Output the [X, Y] coordinate of the center of the cell containing the given text.  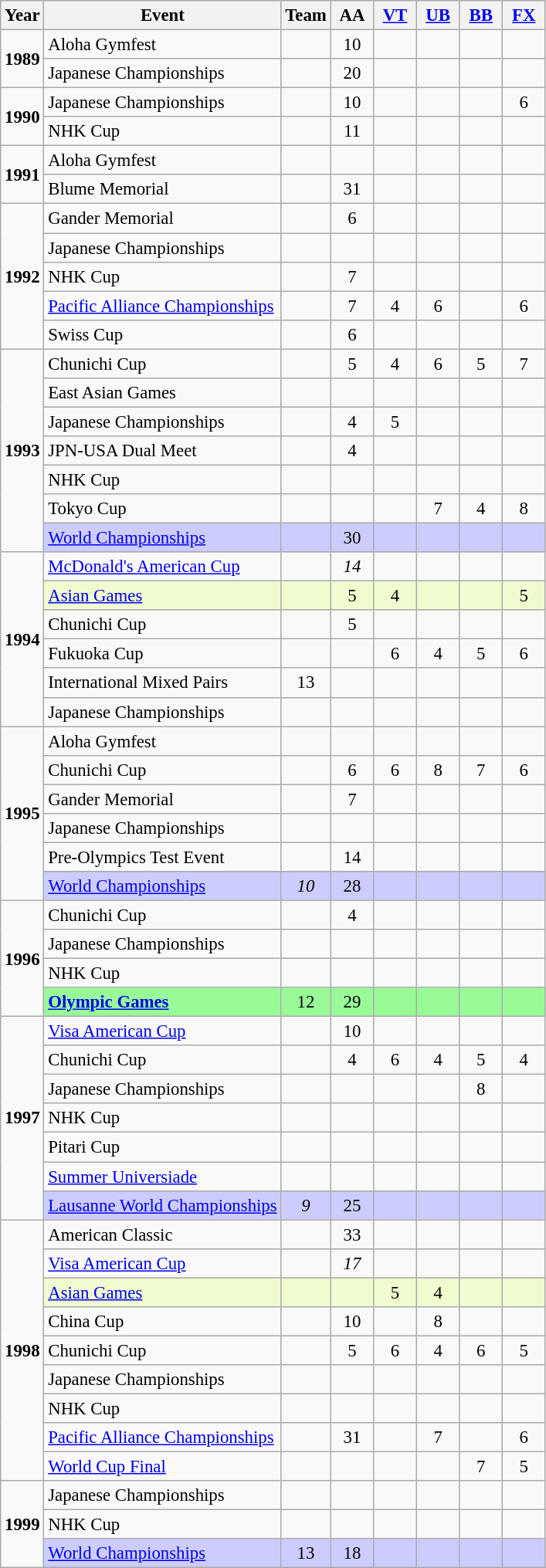
18 [352, 1553]
AA [352, 15]
China Cup [162, 1322]
1993 [22, 451]
Fukuoka Cup [162, 654]
McDonald's American Cup [162, 567]
VT [395, 15]
1994 [22, 639]
Team [306, 15]
1995 [22, 814]
Summer Universiade [162, 1177]
29 [352, 1002]
BB [481, 15]
25 [352, 1205]
International Mixed Pairs [162, 683]
1996 [22, 958]
Year [22, 15]
Olympic Games [162, 1002]
JPN-USA Dual Meet [162, 451]
East Asian Games [162, 393]
UB [438, 15]
9 [306, 1205]
28 [352, 886]
1992 [22, 276]
Pitari Cup [162, 1147]
1989 [22, 59]
Pre-Olympics Test Event [162, 857]
17 [352, 1263]
33 [352, 1234]
1997 [22, 1118]
20 [352, 73]
World Cup Final [162, 1467]
Lausanne World Championships [162, 1205]
Blume Memorial [162, 189]
30 [352, 538]
Event [162, 15]
Tokyo Cup [162, 509]
American Classic [162, 1234]
FX [524, 15]
12 [306, 1002]
Swiss Cup [162, 334]
1998 [22, 1350]
1991 [22, 174]
11 [352, 131]
1990 [22, 117]
1999 [22, 1524]
